Return (X, Y) of the center of cell containing provided text 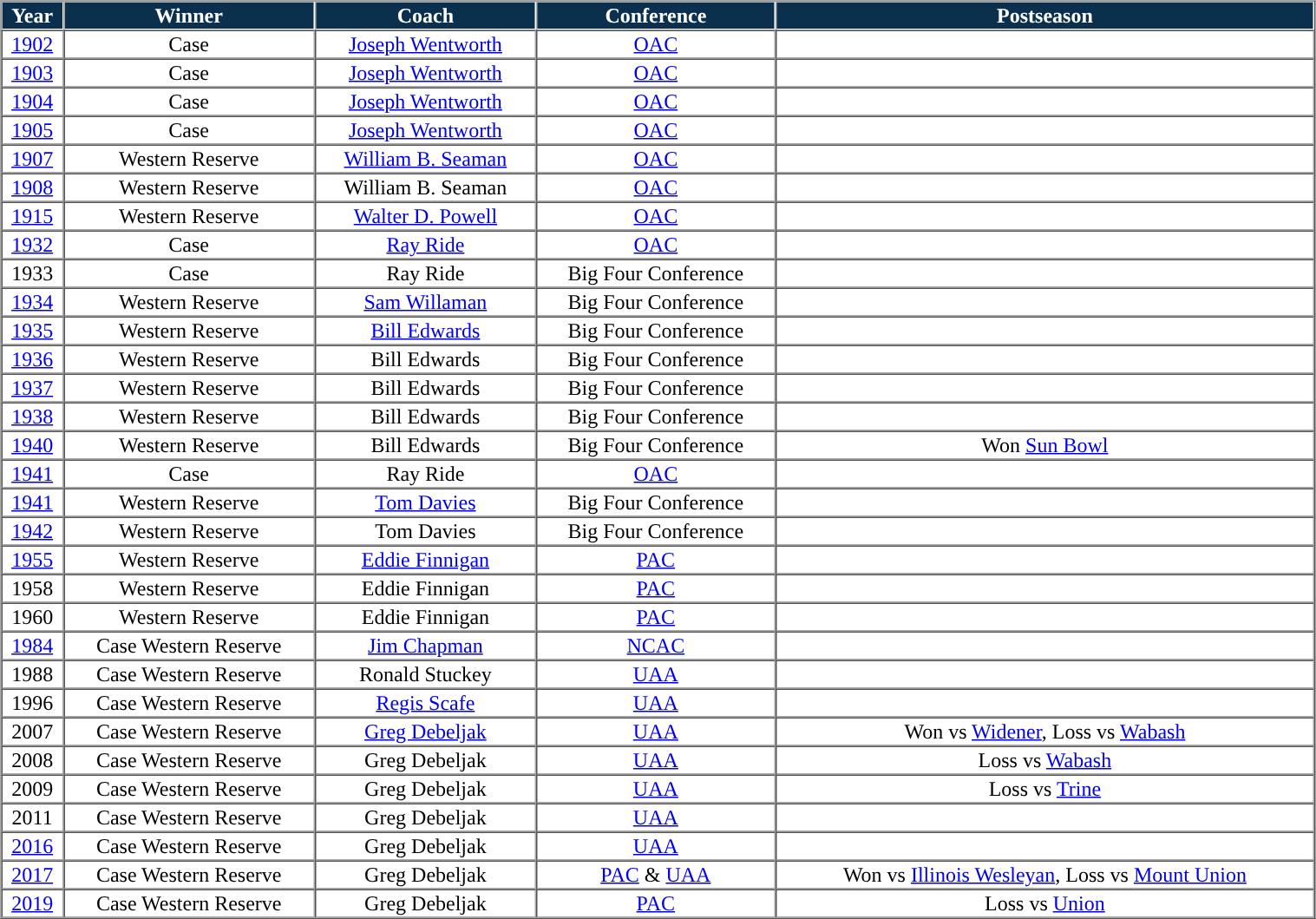
2019 (33, 903)
PAC & UAA (656, 875)
1937 (33, 387)
1903 (33, 73)
2008 (33, 760)
Conference (656, 16)
Loss vs Union (1045, 903)
2017 (33, 875)
Won vs Illinois Wesleyan, Loss vs Mount Union (1045, 875)
Won vs Widener, Loss vs Wabash (1045, 731)
1932 (33, 245)
2011 (33, 817)
Sam Willaman (426, 302)
1996 (33, 703)
1915 (33, 215)
1908 (33, 187)
Won Sun Bowl (1045, 444)
Loss vs Trine (1045, 788)
2009 (33, 788)
1938 (33, 417)
Jim Chapman (426, 646)
Ronald Stuckey (426, 673)
1934 (33, 302)
Postseason (1045, 16)
Year (33, 16)
1933 (33, 272)
1958 (33, 588)
1955 (33, 559)
1960 (33, 616)
1935 (33, 330)
1988 (33, 673)
Regis Scafe (426, 703)
2016 (33, 845)
Walter D. Powell (426, 215)
1936 (33, 359)
1904 (33, 101)
NCAC (656, 646)
1902 (33, 43)
Coach (426, 16)
2007 (33, 731)
1942 (33, 531)
1907 (33, 158)
1984 (33, 646)
Loss vs Wabash (1045, 760)
1940 (33, 444)
Winner (189, 16)
1905 (33, 130)
